Scan for the cell matching the given text and deliver its [x, y] coordinate at center. 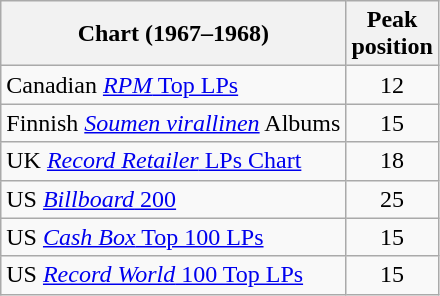
18 [392, 161]
Chart (1967–1968) [174, 34]
US Billboard 200 [174, 199]
Peakposition [392, 34]
12 [392, 85]
US Record World 100 Top LPs [174, 275]
UK Record Retailer LPs Chart [174, 161]
25 [392, 199]
Canadian RPM Top LPs [174, 85]
US Cash Box Top 100 LPs [174, 237]
Finnish Soumen virallinen Albums [174, 123]
